Capture the cell that displays the provided text and extract its [X, Y] central coordinate. 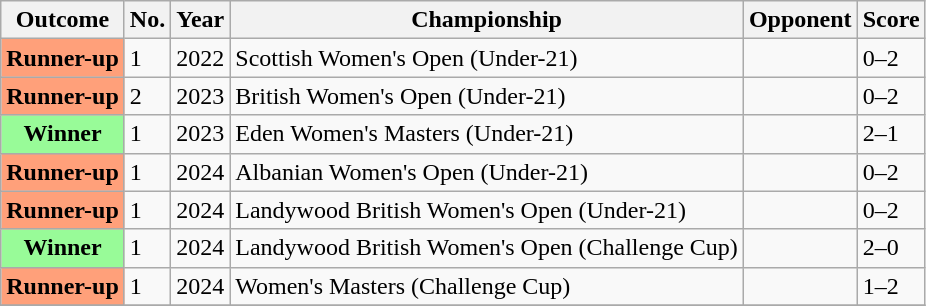
Scottish Women's Open (Under-21) [487, 58]
2 [147, 96]
No. [147, 20]
2–0 [891, 248]
Outcome [63, 20]
Championship [487, 20]
Opponent [800, 20]
Year [200, 20]
2022 [200, 58]
2–1 [891, 134]
Albanian Women's Open (Under-21) [487, 172]
Eden Women's Masters (Under-21) [487, 134]
Landywood British Women's Open (Challenge Cup) [487, 248]
Landywood British Women's Open (Under-21) [487, 210]
British Women's Open (Under-21) [487, 96]
Score [891, 20]
Women's Masters (Challenge Cup) [487, 286]
1–2 [891, 286]
